For the text-containing cell, return its midpoint in [x, y] coordinate format. 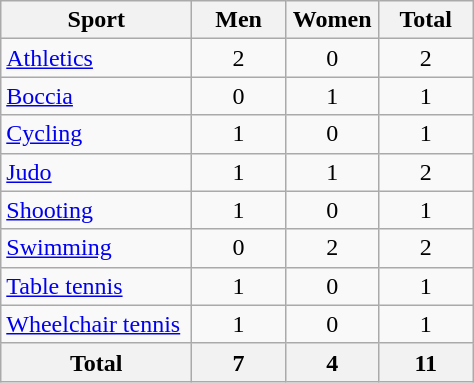
Athletics [96, 58]
Table tennis [96, 286]
Men [239, 20]
4 [332, 362]
Wheelchair tennis [96, 324]
Shooting [96, 210]
Judo [96, 172]
Women [332, 20]
Boccia [96, 96]
Swimming [96, 248]
Cycling [96, 134]
11 [426, 362]
Sport [96, 20]
7 [239, 362]
